Locate the cell with the specified text and output its (X, Y) center coordinate. 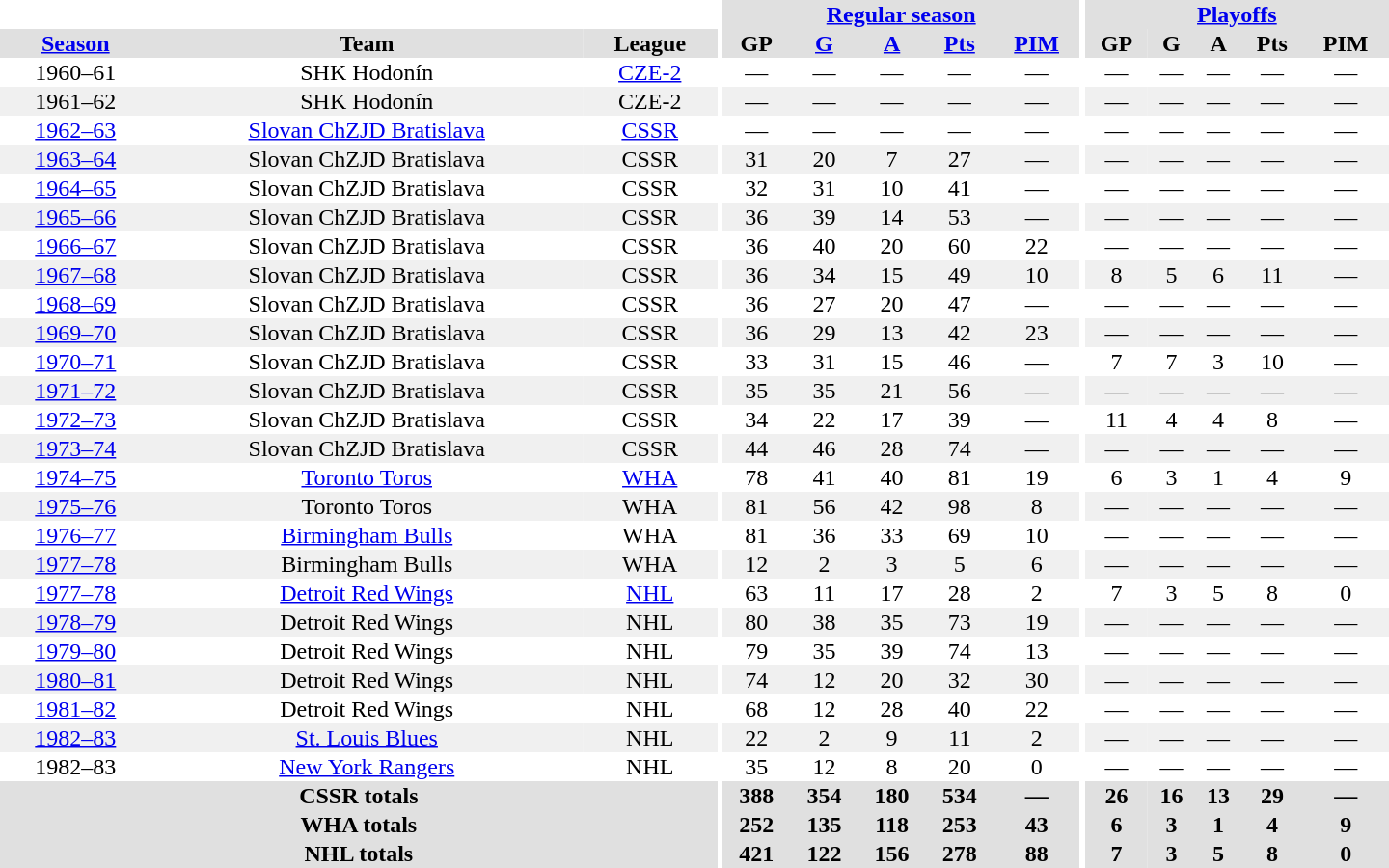
135 (824, 825)
421 (756, 854)
1963–64 (75, 159)
1978–79 (75, 622)
1974–75 (75, 477)
21 (892, 391)
68 (756, 709)
16 (1171, 796)
1960–61 (75, 72)
1975–76 (75, 506)
1979–80 (75, 651)
156 (892, 854)
St. Louis Blues (367, 738)
NHL totals (359, 854)
122 (824, 854)
1967–68 (75, 275)
79 (756, 651)
118 (892, 825)
98 (960, 506)
1980–81 (75, 680)
88 (1036, 854)
38 (824, 622)
Regular season (901, 14)
30 (1036, 680)
CSSR totals (359, 796)
1970–71 (75, 362)
League (650, 43)
180 (892, 796)
1964–65 (75, 188)
1969–70 (75, 333)
388 (756, 796)
New York Rangers (367, 767)
1973–74 (75, 448)
78 (756, 477)
253 (960, 825)
1976–77 (75, 535)
1965–66 (75, 217)
WHA totals (359, 825)
534 (960, 796)
Season (75, 43)
63 (756, 593)
14 (892, 217)
1972–73 (75, 420)
44 (756, 448)
1981–82 (75, 709)
252 (756, 825)
60 (960, 246)
47 (960, 304)
278 (960, 854)
43 (1036, 825)
Team (367, 43)
23 (1036, 333)
Playoffs (1237, 14)
1966–67 (75, 246)
1968–69 (75, 304)
354 (824, 796)
1962–63 (75, 130)
80 (756, 622)
1971–72 (75, 391)
73 (960, 622)
49 (960, 275)
26 (1117, 796)
69 (960, 535)
1961–62 (75, 101)
53 (960, 217)
